Extract the [x, y] coordinate from the center of the cell holding the provided text.  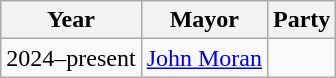
Party [302, 20]
2024–present [71, 58]
John Moran [204, 58]
Mayor [204, 20]
Year [71, 20]
